Find where the given text appears and provide that cell's center as (X, Y) coordinate. 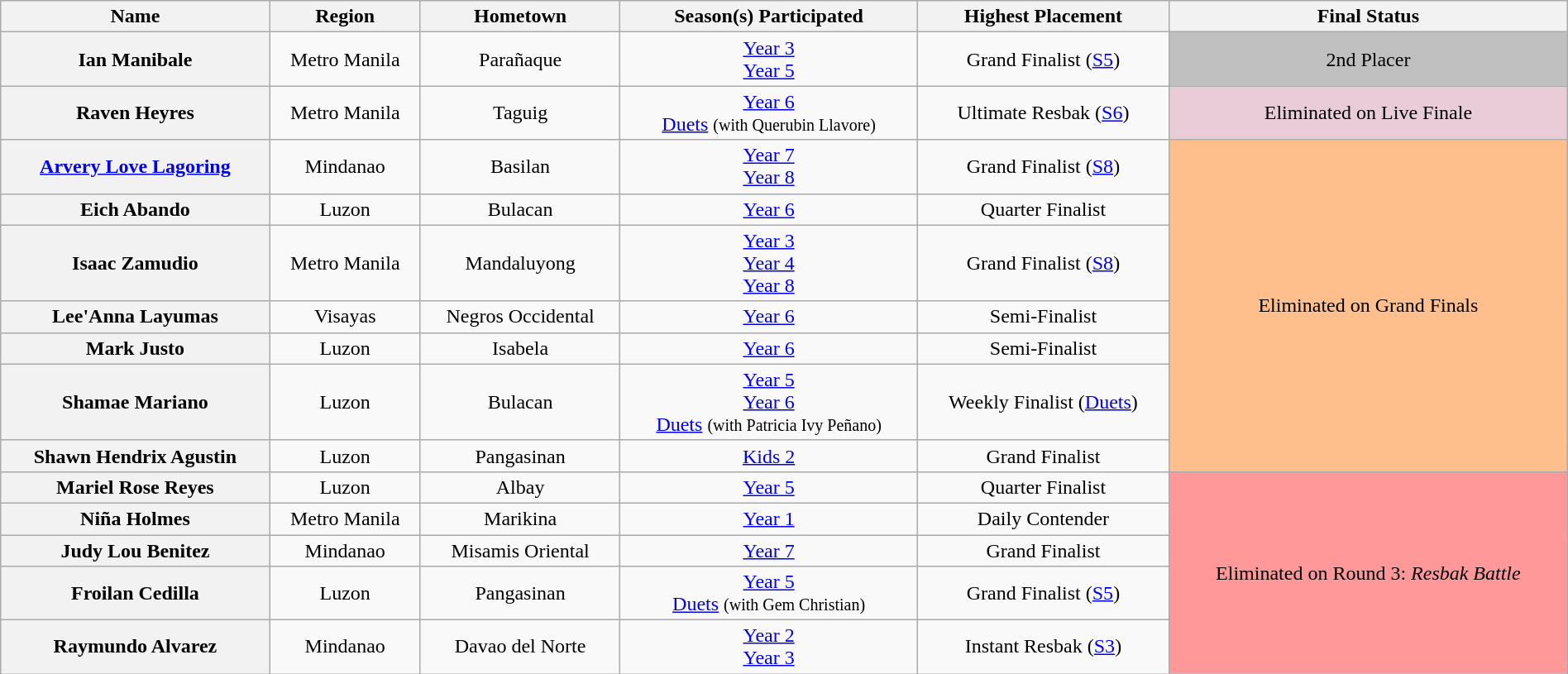
Parañaque (519, 60)
Marikina (519, 519)
Year 2Year 3 (769, 647)
Raven Heyres (136, 112)
Eliminated on Round 3: Resbak Battle (1369, 572)
Ian Manibale (136, 60)
Shamae Mariano (136, 402)
Arvery Love Lagoring (136, 167)
Year 5Year 6Duets (with Patricia Ivy Peñano) (769, 402)
Year 7 (769, 550)
Basilan (519, 167)
Isabela (519, 348)
Hometown (519, 17)
Isaac Zamudio (136, 263)
Year 1 (769, 519)
Kids 2 (769, 456)
Final Status (1369, 17)
Year 7Year 8 (769, 167)
Lee'Anna Layumas (136, 317)
Ultimate Resbak (S6) (1043, 112)
Year 5Duets (with Gem Christian) (769, 594)
Albay (519, 487)
Davao del Norte (519, 647)
Mark Justo (136, 348)
2nd Placer (1369, 60)
Raymundo Alvarez (136, 647)
Niña Holmes (136, 519)
Year 5 (769, 487)
Eliminated on Live Finale (1369, 112)
Year 3Year 5 (769, 60)
Year 6Duets (with Querubin Llavore) (769, 112)
Name (136, 17)
Shawn Hendrix Agustin (136, 456)
Taguig (519, 112)
Eich Abando (136, 209)
Daily Contender (1043, 519)
Weekly Finalist (Duets) (1043, 402)
Year 3Year 4Year 8 (769, 263)
Mariel Rose Reyes (136, 487)
Froilan Cedilla (136, 594)
Mandaluyong (519, 263)
Judy Lou Benitez (136, 550)
Region (345, 17)
Visayas (345, 317)
Eliminated on Grand Finals (1369, 306)
Instant Resbak (S3) (1043, 647)
Season(s) Participated (769, 17)
Negros Occidental (519, 317)
Misamis Oriental (519, 550)
Highest Placement (1043, 17)
